Detect which cell encompasses the target text, then output its [x, y] center coordinate. 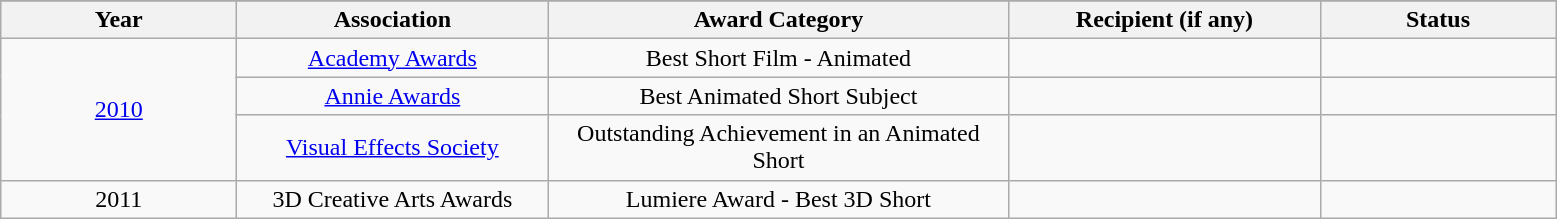
Best Short Film - Animated [778, 58]
Status [1438, 20]
2010 [119, 110]
Award Category [778, 20]
Association [392, 20]
Annie Awards [392, 96]
Best Animated Short Subject [778, 96]
Lumiere Award - Best 3D Short [778, 199]
Academy Awards [392, 58]
3D Creative Arts Awards [392, 199]
Year [119, 20]
Recipient (if any) [1164, 20]
Outstanding Achievement in an Animated Short [778, 148]
2011 [119, 199]
Visual Effects Society [392, 148]
